Identify which cell holds the provided text, then report its [X, Y] central coordinate. 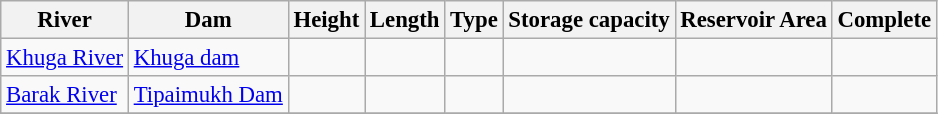
Storage capacity [589, 20]
Reservoir Area [754, 20]
Height [326, 20]
Khuga dam [208, 58]
Barak River [65, 95]
Dam [208, 20]
Length [405, 20]
River [65, 20]
Khuga River [65, 58]
Tipaimukh Dam [208, 95]
Complete [884, 20]
Type [474, 20]
